Output the [x, y] coordinate of the center of the cell containing the given text.  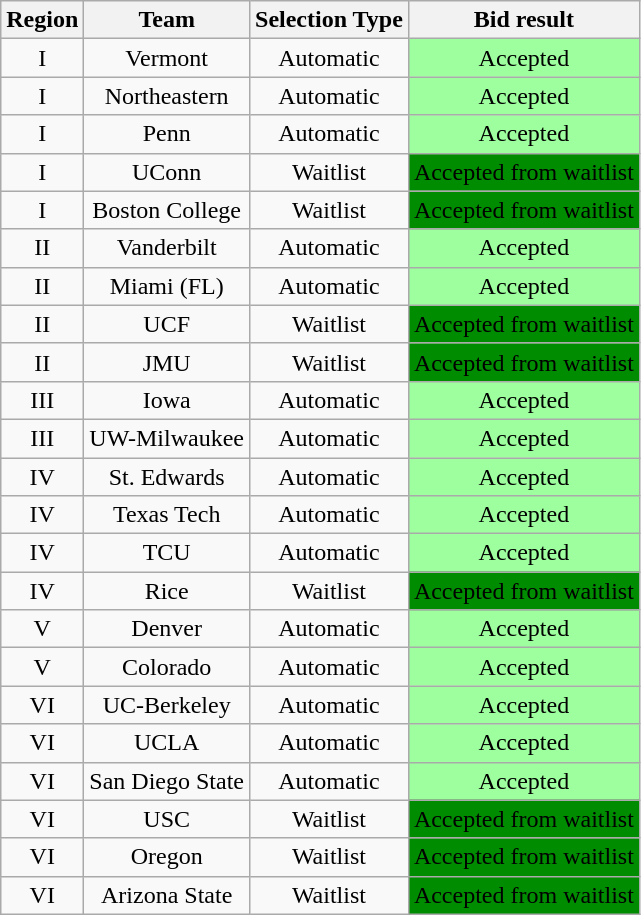
St. Edwards [167, 477]
Texas Tech [167, 515]
Region [42, 20]
Penn [167, 134]
TCU [167, 553]
Vermont [167, 58]
San Diego State [167, 781]
USC [167, 819]
Bid result [524, 20]
UW-Milwaukee [167, 438]
Selection Type [330, 20]
Northeastern [167, 96]
Oregon [167, 857]
Vanderbilt [167, 248]
UCLA [167, 743]
Denver [167, 629]
Arizona State [167, 895]
UC-Berkeley [167, 705]
Miami (FL) [167, 286]
Colorado [167, 667]
JMU [167, 362]
Boston College [167, 210]
UCF [167, 324]
UConn [167, 172]
Team [167, 20]
Rice [167, 591]
Iowa [167, 400]
